Provide the (X, Y) coordinate of the cell's center where the given text is located.  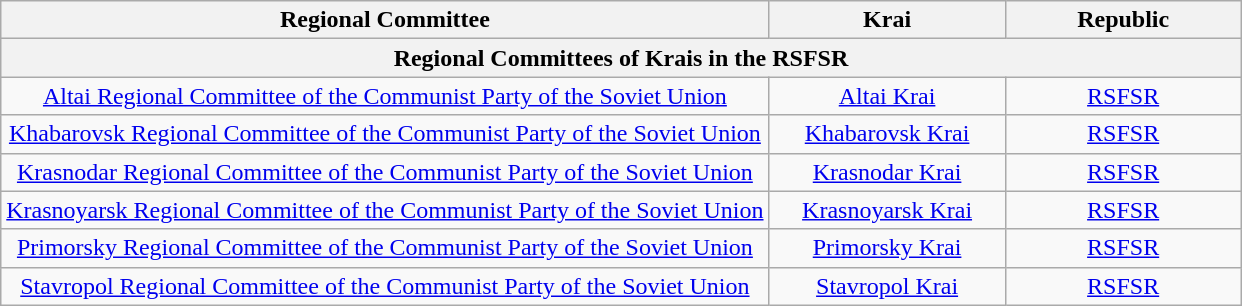
Primorsky Krai (887, 248)
Republic (1123, 20)
Krasnoyarsk Krai (887, 210)
Stavropol Krai (887, 286)
Altai Krai (887, 96)
Krasnodar Regional Committee of the Communist Party of the Soviet Union (385, 172)
Primorsky Regional Committee of the Communist Party of the Soviet Union (385, 248)
Altai Regional Committee of the Communist Party of the Soviet Union (385, 96)
Krasnodar Krai (887, 172)
Stavropol Regional Committee of the Communist Party of the Soviet Union (385, 286)
Krai (887, 20)
Regional Committee (385, 20)
Khabarovsk Regional Committee of the Communist Party of the Soviet Union (385, 134)
Khabarovsk Krai (887, 134)
Regional Committees of Krais in the RSFSR (621, 58)
Krasnoyarsk Regional Committee of the Communist Party of the Soviet Union (385, 210)
